Scan for the cell matching the given text and deliver its (X, Y) coordinate at center. 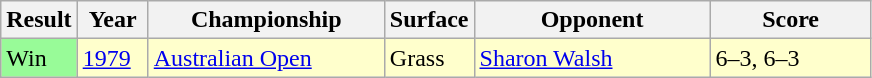
Score (790, 20)
Championship (266, 20)
Year (112, 20)
Sharon Walsh (592, 58)
Surface (429, 20)
6–3, 6–3 (790, 58)
Win (39, 58)
Result (39, 20)
Opponent (592, 20)
1979 (112, 58)
Australian Open (266, 58)
Grass (429, 58)
